Return (X, Y) of the center of cell containing provided text 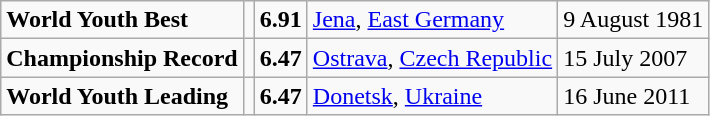
16 June 2011 (634, 96)
9 August 1981 (634, 20)
Jena, East Germany (432, 20)
Championship Record (122, 58)
World Youth Best (122, 20)
6.91 (280, 20)
Donetsk, Ukraine (432, 96)
Ostrava, Czech Republic (432, 58)
15 July 2007 (634, 58)
World Youth Leading (122, 96)
